From the cell containing the given text, extract its center point as (x, y) coordinate. 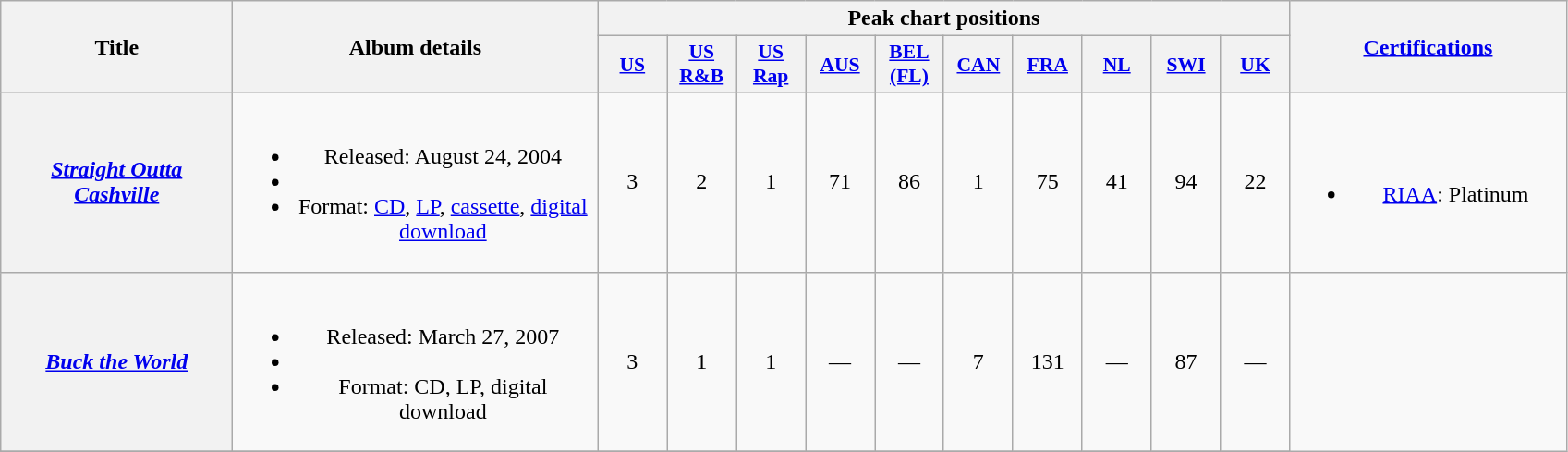
FRA (1048, 65)
22 (1255, 182)
SWI (1186, 65)
USRap (771, 65)
71 (841, 182)
86 (909, 182)
Released: August 24, 2004Format: CD, LP, cassette, digital download (416, 182)
Straight Outta Cashville (116, 182)
2 (702, 182)
BEL(FL) (909, 65)
NL (1116, 65)
AUS (841, 65)
Peak chart positions (944, 18)
Title (116, 46)
US (632, 65)
87 (1186, 361)
RIAA: Platinum (1428, 182)
CAN (978, 65)
75 (1048, 182)
7 (978, 361)
Album details (416, 46)
Buck the World (116, 361)
94 (1186, 182)
Certifications (1428, 46)
131 (1048, 361)
USR&B (702, 65)
UK (1255, 65)
41 (1116, 182)
Released: March 27, 2007Format: CD, LP, digital download (416, 361)
